Scan for the cell matching the given text and deliver its [X, Y] coordinate at center. 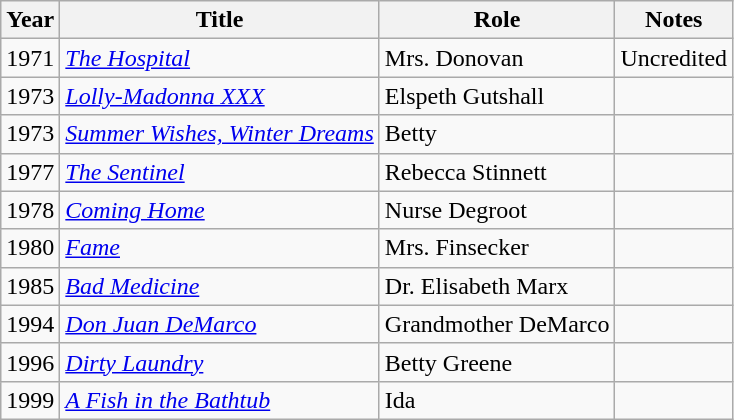
Elspeth Gutshall [497, 96]
A Fish in the Bathtub [220, 400]
Role [497, 20]
Dirty Laundry [220, 362]
Mrs. Donovan [497, 58]
Fame [220, 248]
The Sentinel [220, 172]
Notes [674, 20]
1985 [30, 286]
Betty [497, 134]
Betty Greene [497, 362]
Year [30, 20]
Ida [497, 400]
Uncredited [674, 58]
1971 [30, 58]
1999 [30, 400]
Mrs. Finsecker [497, 248]
1977 [30, 172]
Summer Wishes, Winter Dreams [220, 134]
Dr. Elisabeth Marx [497, 286]
Lolly-Madonna XXX [220, 96]
Grandmother DeMarco [497, 324]
The Hospital [220, 58]
1994 [30, 324]
Coming Home [220, 210]
1996 [30, 362]
Title [220, 20]
1980 [30, 248]
Bad Medicine [220, 286]
Nurse Degroot [497, 210]
1978 [30, 210]
Rebecca Stinnett [497, 172]
Don Juan DeMarco [220, 324]
